Locate the cell with the specified text and output its [X, Y] center coordinate. 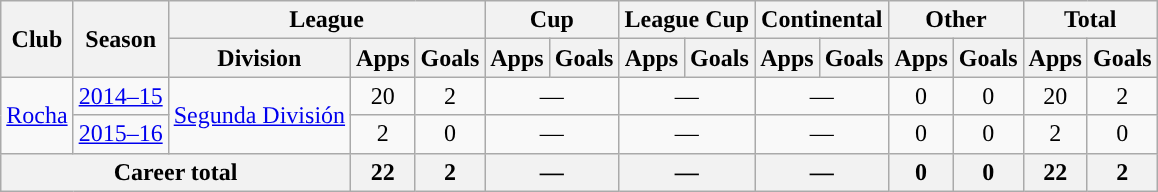
2015–16 [120, 134]
League [326, 20]
Segunda División [259, 115]
Total [1090, 20]
Continental [822, 20]
Season [120, 39]
Club [37, 39]
Other [956, 20]
Cup [552, 20]
League Cup [687, 20]
Rocha [37, 115]
2014–15 [120, 96]
Division [259, 58]
Career total [176, 172]
